Detect which cell encompasses the target text, then output its [x, y] center coordinate. 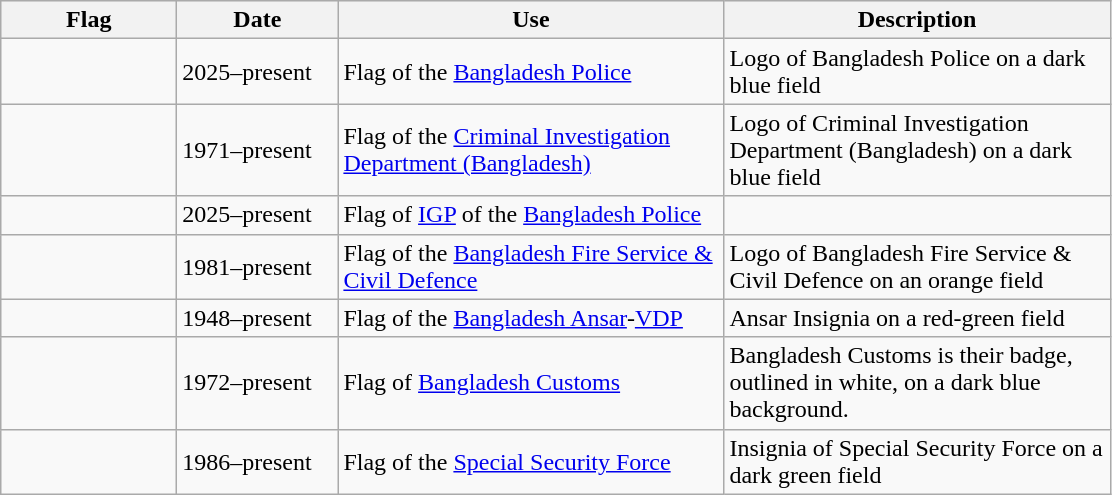
Flag of IGP of the Bangladesh Police [531, 215]
1971–present [258, 150]
Use [531, 20]
Logo of Bangladesh Fire Service & Civil Defence on an orange field [917, 266]
Flag of the Bangladesh Ansar-VDP [531, 318]
Flag [89, 20]
Flag of the Bangladesh Police [531, 72]
Flag of the Criminal Investigation Department (Bangladesh) [531, 150]
Logo of Bangladesh Police on a dark blue field [917, 72]
Flag of the Special Security Force [531, 462]
Date [258, 20]
Flag of Bangladesh Customs [531, 383]
Description [917, 20]
Insignia of Special Security Force on a dark green field [917, 462]
1986–present [258, 462]
1972–present [258, 383]
Ansar Insignia on a red-green field [917, 318]
1981–present [258, 266]
Logo of Criminal Investigation Department (Bangladesh) on a dark blue field [917, 150]
1948–present [258, 318]
Flag of the Bangladesh Fire Service & Civil Defence [531, 266]
Bangladesh Customs is their badge, outlined in white, on a dark blue background. [917, 383]
